Determine the (x, y) coordinate at the center of the cell enclosing the given text.  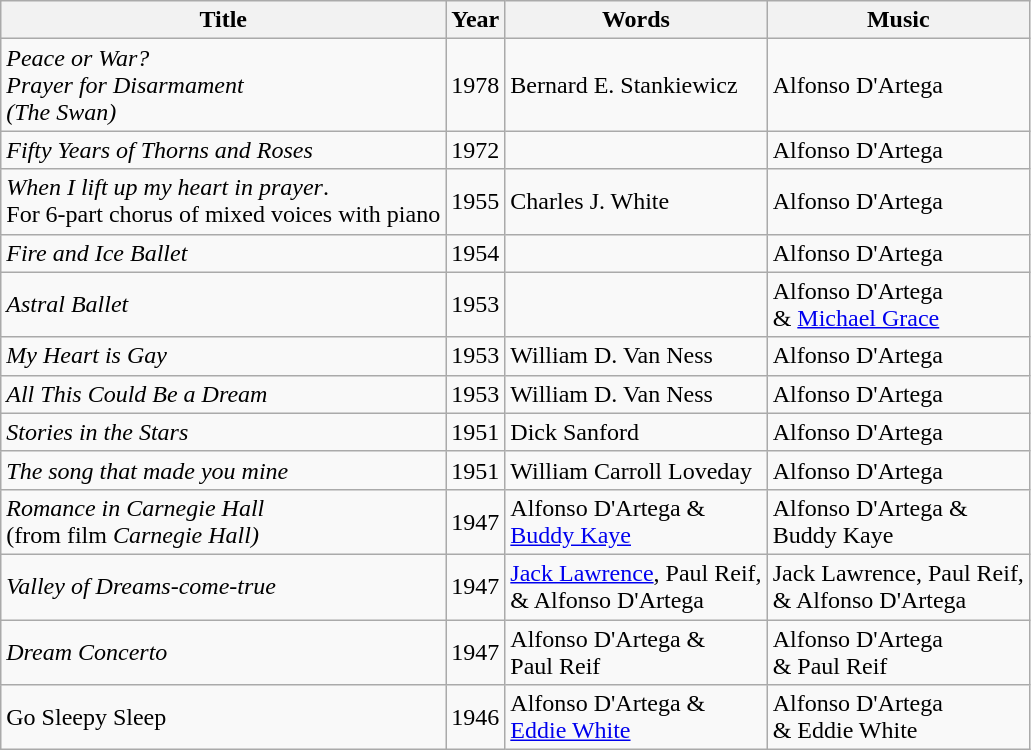
Alfonso D'Artega& Michael Grace (898, 304)
Alfonso D'Artega& Eddie White (898, 718)
When I lift up my heart in prayer.For 6-part chorus of mixed voices with piano (224, 202)
1954 (476, 253)
1978 (476, 85)
Dream Concerto (224, 652)
My Heart is Gay (224, 356)
Astral Ballet (224, 304)
Music (898, 20)
1972 (476, 150)
The song that made you mine (224, 470)
Peace or War?Prayer for Disarmament(The Swan) (224, 85)
Bernard E. Stankiewicz (636, 85)
Romance in Carnegie Hall(from film Carnegie Hall) (224, 522)
Go Sleepy Sleep (224, 718)
Alfonso D'Artega& Paul Reif (898, 652)
Charles J. White (636, 202)
Alfonso D'Artega &Eddie White (636, 718)
Words (636, 20)
Fire and Ice Ballet (224, 253)
Dick Sanford (636, 432)
1955 (476, 202)
All This Could Be a Dream (224, 394)
Valley of Dreams-come-true (224, 586)
William Carroll Loveday (636, 470)
Stories in the Stars (224, 432)
Fifty Years of Thorns and Roses (224, 150)
Title (224, 20)
1946 (476, 718)
Year (476, 20)
Alfonso D'Artega &Paul Reif (636, 652)
